Pinpoint the cell where the given text exists, returning its [x, y] midpoint coordinate. 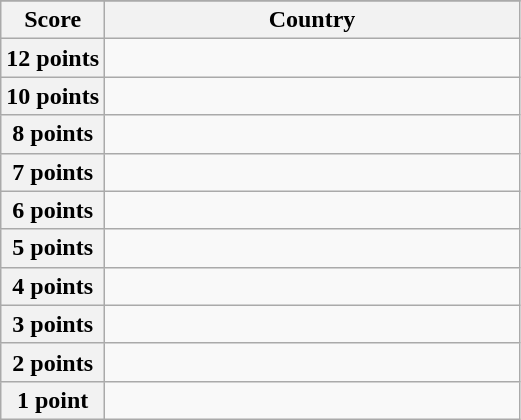
6 points [53, 210]
4 points [53, 286]
12 points [53, 58]
1 point [53, 400]
5 points [53, 248]
Country [312, 20]
10 points [53, 96]
3 points [53, 324]
8 points [53, 134]
7 points [53, 172]
2 points [53, 362]
Score [53, 20]
